Find where the given text appears and provide that cell's center as (X, Y) coordinate. 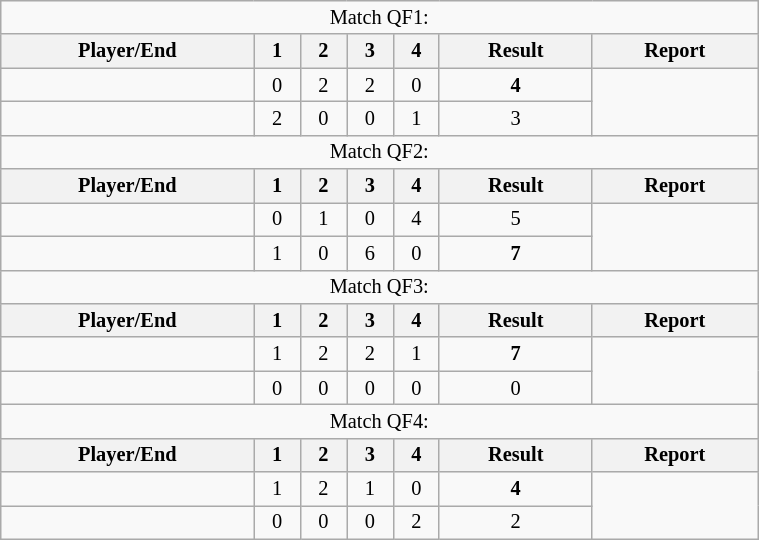
5 (515, 219)
Match QF4: (380, 421)
Match QF3: (380, 287)
Match QF2: (380, 152)
6 (370, 253)
Match QF1: (380, 17)
